Return the [X, Y] coordinate for the center point of the cell that contains the specified text.  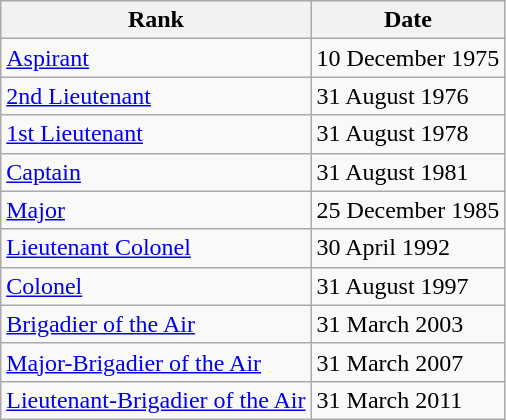
Lieutenant-Brigadier of the Air [156, 400]
31 August 1978 [408, 134]
31 August 1976 [408, 96]
10 December 1975 [408, 58]
Rank [156, 20]
30 April 1992 [408, 248]
Colonel [156, 286]
Major [156, 210]
Major-Brigadier of the Air [156, 362]
31 August 1981 [408, 172]
25 December 1985 [408, 210]
Lieutenant Colonel [156, 248]
31 March 2003 [408, 324]
1st Lieutenant [156, 134]
Brigadier of the Air [156, 324]
31 March 2007 [408, 362]
2nd Lieutenant [156, 96]
31 August 1997 [408, 286]
Date [408, 20]
Aspirant [156, 58]
31 March 2011 [408, 400]
Captain [156, 172]
